Provide the [X, Y] coordinate of the cell's center where the given text is located.  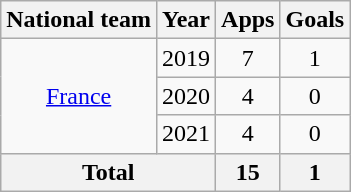
Total [108, 172]
2019 [186, 58]
National team [79, 20]
15 [248, 172]
2021 [186, 134]
Goals [315, 20]
2020 [186, 96]
France [79, 96]
Year [186, 20]
7 [248, 58]
Apps [248, 20]
